For the text-containing cell, return its midpoint in (x, y) coordinate format. 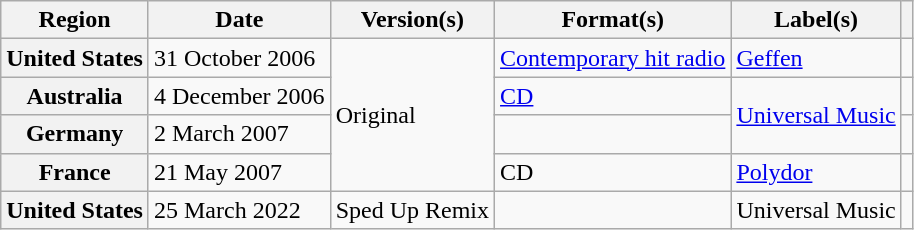
France (75, 172)
Label(s) (816, 20)
4 December 2006 (239, 96)
Australia (75, 96)
Region (75, 20)
Original (412, 115)
Version(s) (412, 20)
2 March 2007 (239, 134)
Polydor (816, 172)
Contemporary hit radio (613, 58)
31 October 2006 (239, 58)
Sped Up Remix (412, 210)
Geffen (816, 58)
Germany (75, 134)
25 March 2022 (239, 210)
Format(s) (613, 20)
Date (239, 20)
21 May 2007 (239, 172)
